Find where the given text appears and provide that cell's center as [X, Y] coordinate. 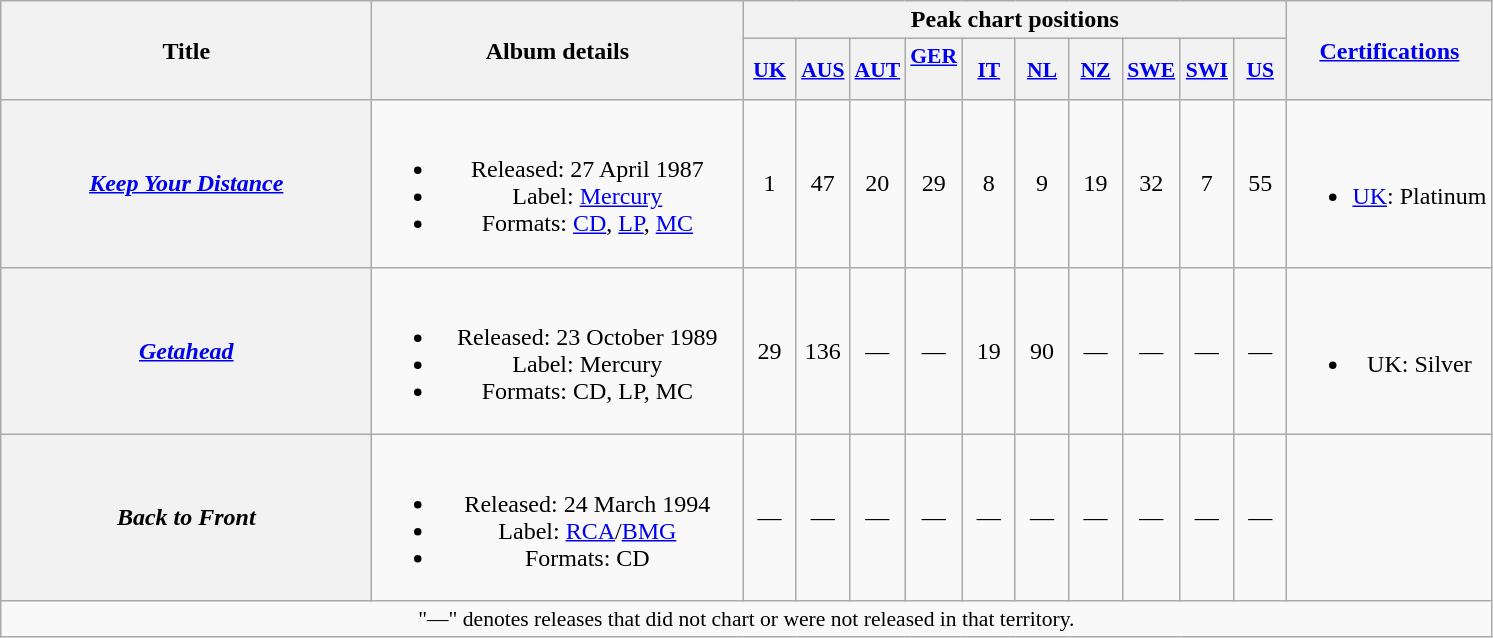
SWI [1206, 70]
NL [1042, 70]
8 [988, 184]
GER [934, 70]
Album details [558, 50]
"—" denotes releases that did not chart or were not released in that territory. [746, 619]
NZ [1096, 70]
Certifications [1390, 50]
55 [1260, 184]
136 [822, 350]
Getahead [186, 350]
Title [186, 50]
47 [822, 184]
Back to Front [186, 518]
Released: 27 April 1987Label: MercuryFormats: CD, LP, MC [558, 184]
1 [770, 184]
Released: 23 October 1989Label: MercuryFormats: CD, LP, MC [558, 350]
Released: 24 March 1994Label: RCA/BMGFormats: CD [558, 518]
9 [1042, 184]
32 [1151, 184]
7 [1206, 184]
SWE [1151, 70]
90 [1042, 350]
IT [988, 70]
20 [878, 184]
Peak chart positions [1015, 20]
AUS [822, 70]
US [1260, 70]
Keep Your Distance [186, 184]
UK: Platinum [1390, 184]
UK: Silver [1390, 350]
AUT [878, 70]
UK [770, 70]
